Scan for the cell matching the given text and deliver its [x, y] coordinate at center. 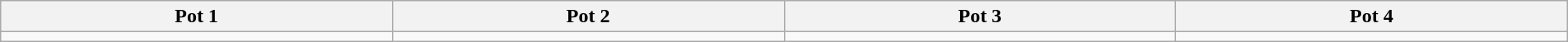
Pot 2 [588, 16]
Pot 4 [1372, 16]
Pot 3 [980, 16]
Pot 1 [197, 16]
